Detect which cell encompasses the target text, then output its [x, y] center coordinate. 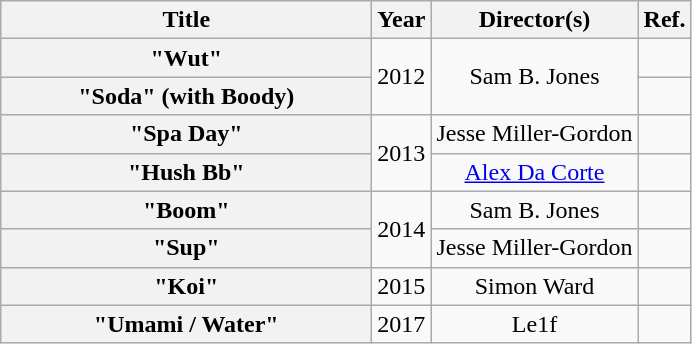
Simon Ward [534, 286]
Year [402, 20]
"Koi" [186, 286]
"Spa Day" [186, 134]
Title [186, 20]
"Sup" [186, 248]
2015 [402, 286]
2017 [402, 324]
"Boom" [186, 210]
2013 [402, 153]
Ref. [664, 20]
Director(s) [534, 20]
Alex Da Corte [534, 172]
"Hush Bb" [186, 172]
"Umami / Water" [186, 324]
"Wut" [186, 58]
2012 [402, 77]
Le1f [534, 324]
"Soda" (with Boody) [186, 96]
2014 [402, 229]
